Return (X, Y) of the center of cell containing provided text 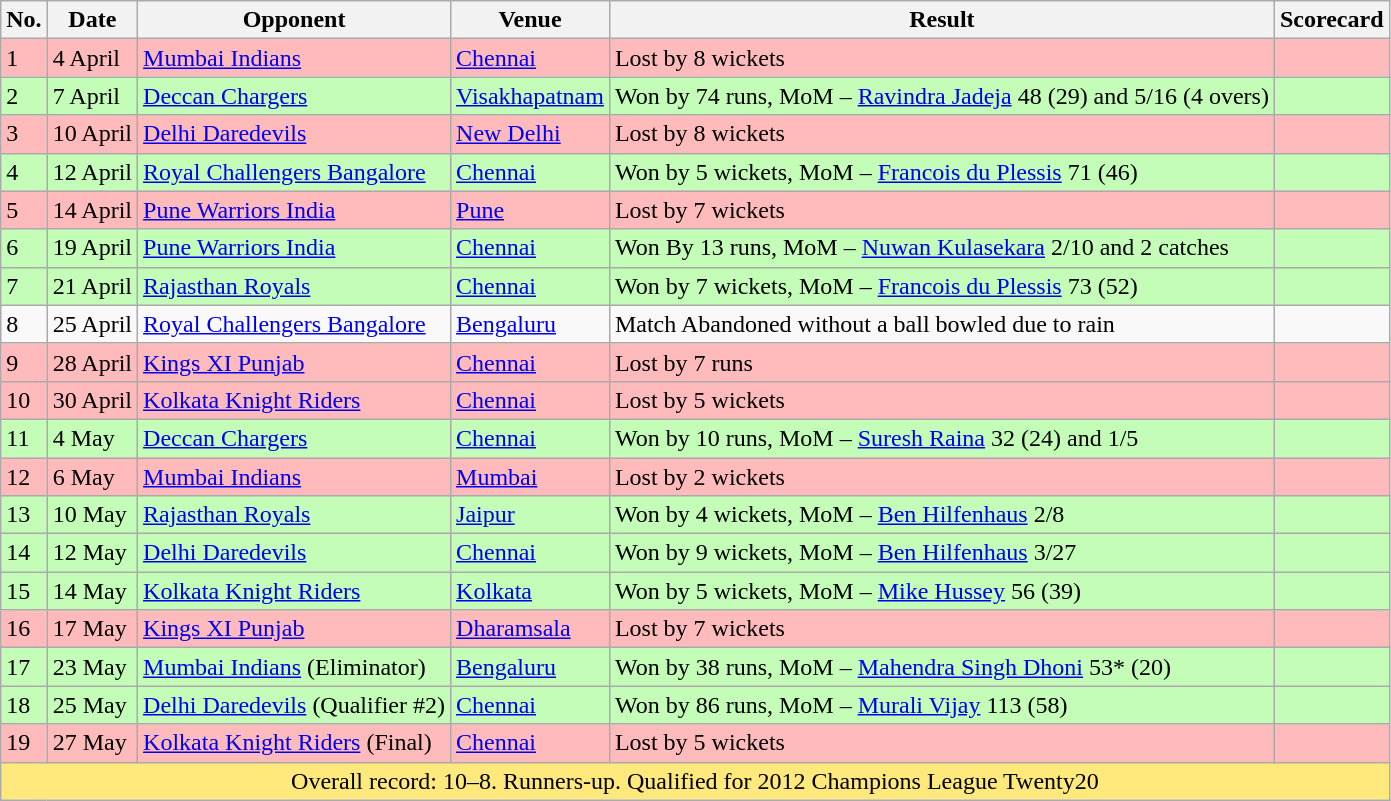
14 May (92, 591)
Won by 10 runs, MoM – Suresh Raina 32 (24) and 1/5 (942, 438)
Lost by 7 runs (942, 362)
Scorecard (1332, 20)
16 (24, 629)
Won By 13 runs, MoM – Nuwan Kulasekara 2/10 and 2 catches (942, 248)
10 May (92, 515)
25 April (92, 324)
7 (24, 286)
10 (24, 400)
Won by 5 wickets, MoM – Francois du Plessis 71 (46) (942, 172)
1 (24, 58)
Won by 9 wickets, MoM – Ben Hilfenhaus 3/27 (942, 553)
12 May (92, 553)
Lost by 2 wickets (942, 477)
Date (92, 20)
27 May (92, 743)
15 (24, 591)
19 (24, 743)
21 April (92, 286)
11 (24, 438)
Opponent (294, 20)
Won by 7 wickets, MoM – Francois du Plessis 73 (52) (942, 286)
3 (24, 134)
14 April (92, 210)
Won by 5 wickets, MoM – Mike Hussey 56 (39) (942, 591)
4 May (92, 438)
25 May (92, 705)
17 May (92, 629)
19 April (92, 248)
No. (24, 20)
18 (24, 705)
Pune (530, 210)
7 April (92, 96)
Won by 38 runs, MoM – Mahendra Singh Dhoni 53* (20) (942, 667)
Mumbai (530, 477)
9 (24, 362)
8 (24, 324)
6 May (92, 477)
28 April (92, 362)
6 (24, 248)
12 April (92, 172)
17 (24, 667)
Visakhapatnam (530, 96)
Won by 86 runs, MoM – Murali Vijay 113 (58) (942, 705)
2 (24, 96)
13 (24, 515)
14 (24, 553)
New Delhi (530, 134)
Venue (530, 20)
4 April (92, 58)
Won by 74 runs, MoM – Ravindra Jadeja 48 (29) and 5/16 (4 overs) (942, 96)
Match Abandoned without a ball bowled due to rain (942, 324)
Mumbai Indians (Eliminator) (294, 667)
30 April (92, 400)
23 May (92, 667)
5 (24, 210)
Dharamsala (530, 629)
Kolkata (530, 591)
4 (24, 172)
Won by 4 wickets, MoM – Ben Hilfenhaus 2/8 (942, 515)
Overall record: 10–8. Runners-up. Qualified for 2012 Champions League Twenty20 (695, 781)
Delhi Daredevils (Qualifier #2) (294, 705)
Jaipur (530, 515)
12 (24, 477)
10 April (92, 134)
Kolkata Knight Riders (Final) (294, 743)
Result (942, 20)
